Locate the cell with the specified text and output its (X, Y) center coordinate. 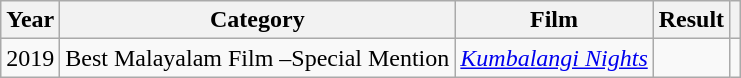
Year (30, 20)
Kumbalangi Nights (554, 58)
Result (691, 20)
2019 (30, 58)
Best Malayalam Film –Special Mention (258, 58)
Category (258, 20)
Film (554, 20)
